From the cell containing the given text, extract its center point as (x, y) coordinate. 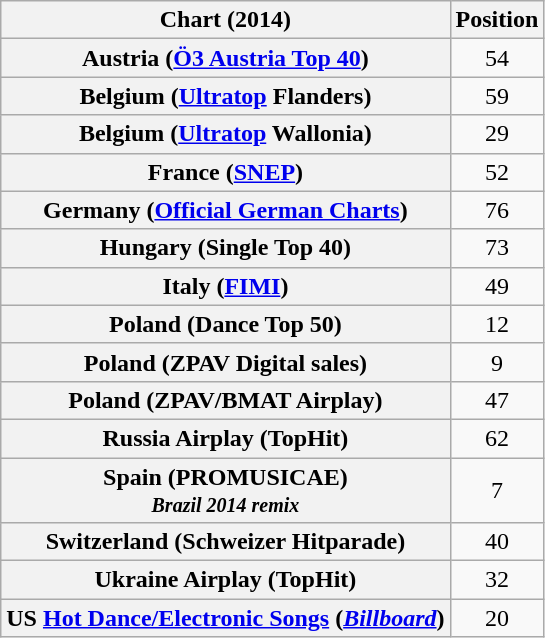
France (SNEP) (226, 172)
US Hot Dance/Electronic Songs (Billboard) (226, 618)
Germany (Official German Charts) (226, 210)
40 (497, 542)
32 (497, 580)
49 (497, 286)
Austria (Ö3 Austria Top 40) (226, 58)
7 (497, 490)
59 (497, 96)
62 (497, 438)
Italy (FIMI) (226, 286)
20 (497, 618)
Poland (Dance Top 50) (226, 324)
Poland (ZPAV/BMAT Airplay) (226, 400)
76 (497, 210)
Spain (PROMUSICAE)Brazil 2014 remix (226, 490)
Chart (2014) (226, 20)
47 (497, 400)
73 (497, 248)
Belgium (Ultratop Wallonia) (226, 134)
29 (497, 134)
Position (497, 20)
Hungary (Single Top 40) (226, 248)
12 (497, 324)
Belgium (Ultratop Flanders) (226, 96)
Switzerland (Schweizer Hitparade) (226, 542)
Russia Airplay (TopHit) (226, 438)
52 (497, 172)
54 (497, 58)
Ukraine Airplay (TopHit) (226, 580)
9 (497, 362)
Poland (ZPAV Digital sales) (226, 362)
